Pinpoint the cell where the given text exists, returning its [X, Y] midpoint coordinate. 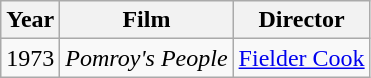
Pomroy's People [146, 58]
Film [146, 20]
Year [30, 20]
1973 [30, 58]
Director [302, 20]
Fielder Cook [302, 58]
